Return [x, y] of the center of cell containing provided text 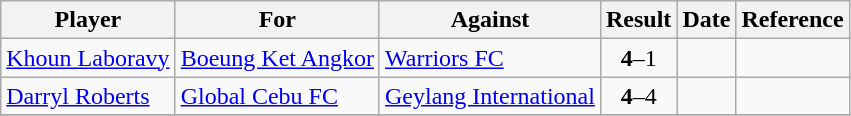
Geylang International [490, 96]
Date [706, 20]
4–4 [638, 96]
Against [490, 20]
For [277, 20]
Boeung Ket Angkor [277, 58]
Result [638, 20]
4–1 [638, 58]
Warriors FC [490, 58]
Player [88, 20]
Reference [792, 20]
Khoun Laboravy [88, 58]
Global Cebu FC [277, 96]
Darryl Roberts [88, 96]
